Extract the (X, Y) coordinate from the center of the cell holding the provided text.  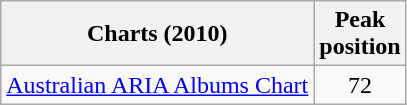
Charts (2010) (158, 34)
72 (360, 85)
Peakposition (360, 34)
Australian ARIA Albums Chart (158, 85)
